Pinpoint the cell where the given text exists, returning its (X, Y) midpoint coordinate. 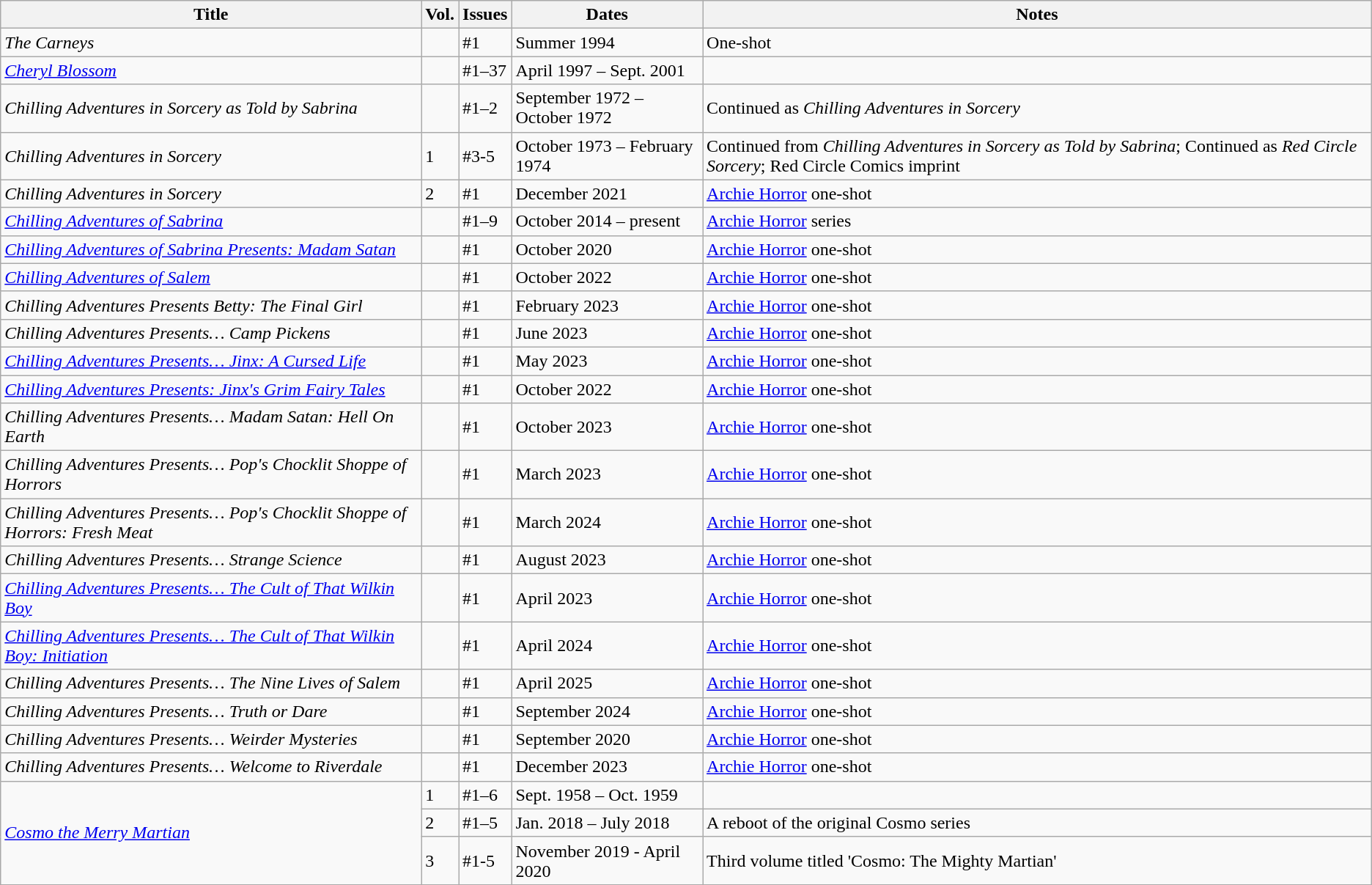
Chilling Adventures Presents: Jinx's Grim Fairy Tales (211, 389)
October 2020 (607, 249)
Chilling Adventures Presents Betty: The Final Girl (211, 305)
September 2024 (607, 711)
Jan. 2018 – July 2018 (607, 823)
October 2023 (607, 427)
#1-5 (485, 861)
Chilling Adventures of Sabrina (211, 221)
#1–9 (485, 221)
September 2020 (607, 739)
October 1973 – February 1974 (607, 155)
Chilling Adventures Presents… Strange Science (211, 560)
April 2024 (607, 645)
Chilling Adventures Presents… Truth or Dare (211, 711)
Sept. 1958 – Oct. 1959 (607, 795)
Notes (1038, 15)
3 (440, 861)
Chilling Adventures in Sorcery as Told by Sabrina (211, 109)
March 2023 (607, 475)
One-shot (1038, 43)
Summer 1994 (607, 43)
#1–5 (485, 823)
Continued as Chilling Adventures in Sorcery (1038, 109)
Dates (607, 15)
#1–37 (485, 70)
Chilling Adventures of Salem (211, 277)
March 2024 (607, 522)
Vol. (440, 15)
Chilling Adventures Presents… Welcome to Riverdale (211, 767)
Third volume titled 'Cosmo: The Mighty Martian' (1038, 861)
Chilling Adventures Presents… Madam Satan: Hell On Earth (211, 427)
A reboot of the original Cosmo series (1038, 823)
April 1997 – Sept. 2001 (607, 70)
April 2023 (607, 598)
#1–6 (485, 795)
Chilling Adventures Presents… Weirder Mysteries (211, 739)
December 2021 (607, 194)
Chilling Adventures Presents… The Cult of That Wilkin Boy (211, 598)
Chilling Adventures Presents… Jinx: A Cursed Life (211, 361)
Title (211, 15)
November 2019 - April 2020 (607, 861)
August 2023 (607, 560)
Chilling Adventures Presents… Camp Pickens (211, 333)
September 1972 – October 1972 (607, 109)
Continued from Chilling Adventures in Sorcery as Told by Sabrina; Continued as Red Circle Sorcery; Red Circle Comics imprint (1038, 155)
February 2023 (607, 305)
#3-5 (485, 155)
Cosmo the Merry Martian (211, 833)
The Carneys (211, 43)
Chilling Adventures Presents… Pop's Chocklit Shoppe of Horrors (211, 475)
Cheryl Blossom (211, 70)
Chilling Adventures Presents… The Cult of That Wilkin Boy: Initiation (211, 645)
Issues (485, 15)
June 2023 (607, 333)
Chilling Adventures Presents… The Nine Lives of Salem (211, 683)
April 2025 (607, 683)
Chilling Adventures of Sabrina Presents: Madam Satan (211, 249)
Chilling Adventures Presents… Pop's Chocklit Shoppe of Horrors: Fresh Meat (211, 522)
#1–2 (485, 109)
October 2014 – present (607, 221)
December 2023 (607, 767)
Archie Horror series (1038, 221)
May 2023 (607, 361)
